Output the [X, Y] coordinate of the center of the cell containing the given text.  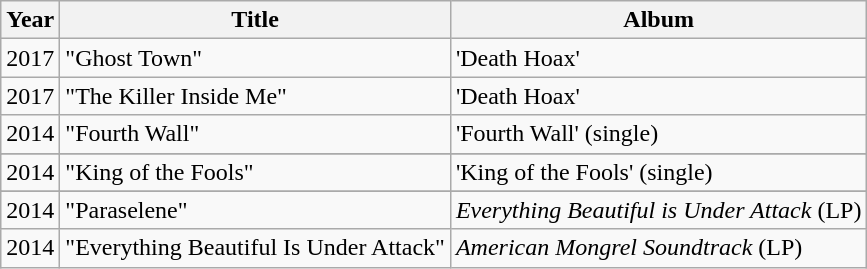
"Everything Beautiful Is Under Attack" [256, 248]
American Mongrel Soundtrack (LP) [658, 248]
"The Killer Inside Me" [256, 96]
"Ghost Town" [256, 58]
"Fourth Wall" [256, 134]
Title [256, 20]
'Fourth Wall' (single) [658, 134]
"King of the Fools" [256, 172]
Year [30, 20]
'King of the Fools' (single) [658, 172]
Album [658, 20]
"Paraselene" [256, 210]
Everything Beautiful is Under Attack (LP) [658, 210]
